Return (X, Y) of the center of cell containing provided text 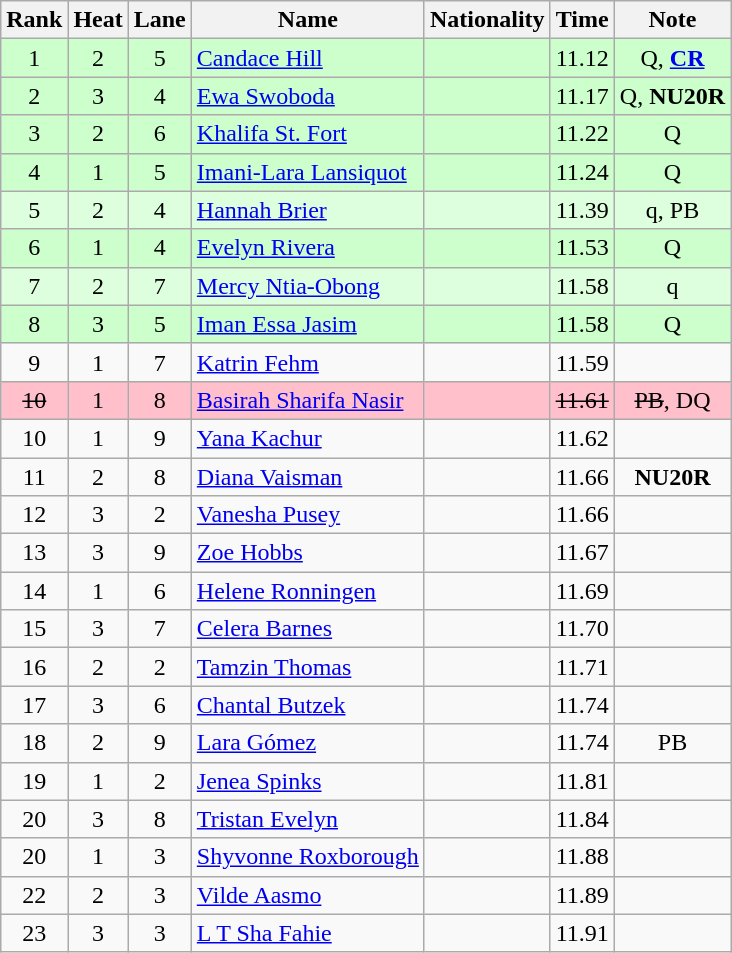
Candace Hill (308, 58)
11.71 (582, 667)
Rank (34, 20)
Ewa Swoboda (308, 96)
17 (34, 705)
L T Sha Fahie (308, 933)
11.53 (582, 248)
19 (34, 781)
Basirah Sharifa Nasir (308, 400)
q (672, 286)
11.62 (582, 438)
Vanesha Pusey (308, 515)
PB, DQ (672, 400)
11.17 (582, 96)
11.84 (582, 819)
Lane (160, 20)
11.88 (582, 857)
11.67 (582, 553)
11.69 (582, 591)
Jenea Spinks (308, 781)
Katrin Fehm (308, 362)
Zoe Hobbs (308, 553)
11.89 (582, 895)
15 (34, 629)
11.61 (582, 400)
12 (34, 515)
18 (34, 743)
Evelyn Rivera (308, 248)
Note (672, 20)
Lara Gómez (308, 743)
Tristan Evelyn (308, 819)
11 (34, 477)
16 (34, 667)
11.81 (582, 781)
q, PB (672, 210)
13 (34, 553)
Mercy Ntia-Obong (308, 286)
11.24 (582, 172)
11.12 (582, 58)
NU20R (672, 477)
Time (582, 20)
23 (34, 933)
11.59 (582, 362)
Yana Kachur (308, 438)
Tamzin Thomas (308, 667)
Shyvonne Roxborough (308, 857)
11.39 (582, 210)
Khalifa St. Fort (308, 134)
14 (34, 591)
11.70 (582, 629)
Nationality (487, 20)
Q, CR (672, 58)
Helene Ronningen (308, 591)
Heat (98, 20)
Diana Vaisman (308, 477)
Vilde Aasmo (308, 895)
Chantal Butzek (308, 705)
PB (672, 743)
11.22 (582, 134)
Celera Barnes (308, 629)
Hannah Brier (308, 210)
Q, NU20R (672, 96)
Iman Essa Jasim (308, 324)
Imani-Lara Lansiquot (308, 172)
11.91 (582, 933)
Name (308, 20)
22 (34, 895)
